For the text-containing cell, return its midpoint in [X, Y] coordinate format. 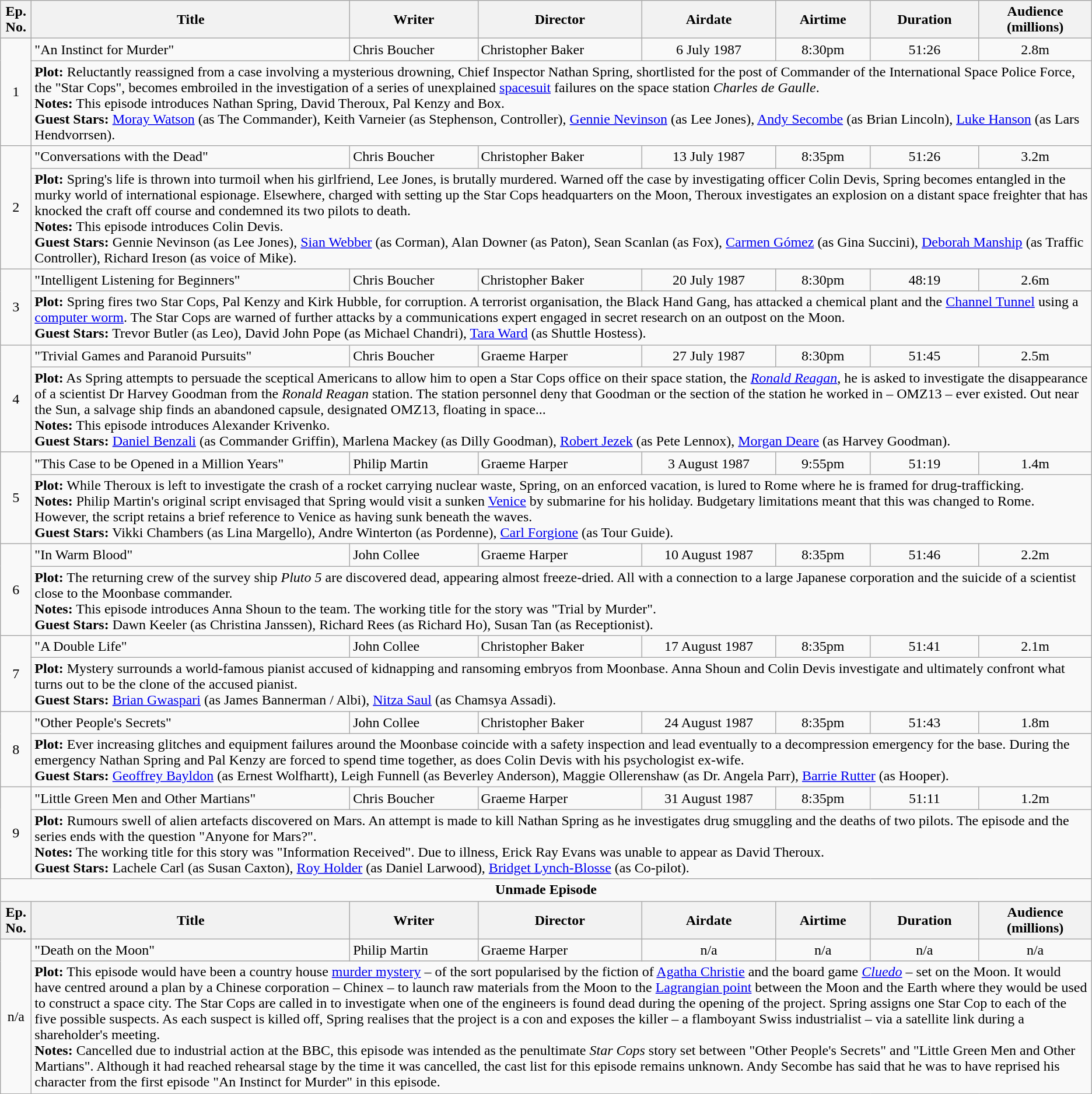
2.5m [1035, 356]
"In Warm Blood" [191, 555]
2 [16, 208]
2.6m [1035, 280]
51:19 [925, 463]
Unmade Episode [546, 890]
9 [16, 833]
"Intelligent Listening for Beginners" [191, 280]
5 [16, 498]
48:19 [925, 280]
51:43 [925, 723]
6 July 1987 [708, 50]
"A Double Life" [191, 647]
17 August 1987 [708, 647]
27 July 1987 [708, 356]
"Other People's Secrets" [191, 723]
1.4m [1035, 463]
4 [16, 398]
1.8m [1035, 723]
13 July 1987 [708, 157]
"Trivial Games and Paranoid Pursuits" [191, 356]
2.8m [1035, 50]
9:55pm [823, 463]
1 [16, 92]
2.1m [1035, 647]
51:41 [925, 647]
6 [16, 589]
"An Instinct for Murder" [191, 50]
3 August 1987 [708, 463]
24 August 1987 [708, 723]
51:46 [925, 555]
"Death on the Moon" [191, 950]
20 July 1987 [708, 280]
8 [16, 749]
31 August 1987 [708, 798]
51:11 [925, 798]
1.2m [1035, 798]
"Conversations with the Dead" [191, 157]
3.2m [1035, 157]
2.2m [1035, 555]
7 [16, 674]
3 [16, 307]
10 August 1987 [708, 555]
"Little Green Men and Other Martians" [191, 798]
"This Case to be Opened in a Million Years" [191, 463]
51:45 [925, 356]
